Extract the [X, Y] coordinate from the center of the cell holding the provided text.  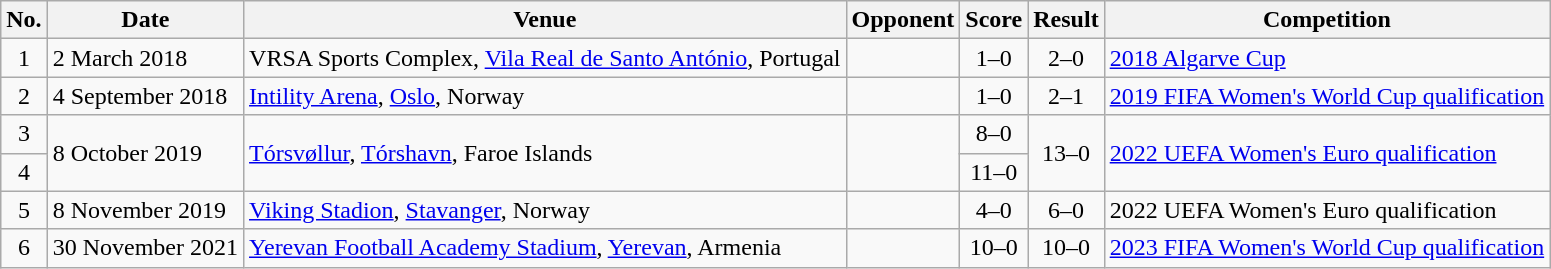
2 [24, 96]
Score [994, 20]
Venue [546, 20]
Intility Arena, Oslo, Norway [546, 96]
Tórsvøllur, Tórshavn, Faroe Islands [546, 153]
4–0 [994, 210]
6–0 [1066, 210]
2 March 2018 [145, 58]
8 October 2019 [145, 153]
8–0 [994, 134]
Date [145, 20]
5 [24, 210]
Result [1066, 20]
8 November 2019 [145, 210]
Competition [1327, 20]
4 September 2018 [145, 96]
3 [24, 134]
4 [24, 172]
Opponent [903, 20]
2023 FIFA Women's World Cup qualification [1327, 248]
2018 Algarve Cup [1327, 58]
11–0 [994, 172]
30 November 2021 [145, 248]
13–0 [1066, 153]
6 [24, 248]
No. [24, 20]
Yerevan Football Academy Stadium, Yerevan, Armenia [546, 248]
Viking Stadion, Stavanger, Norway [546, 210]
2–0 [1066, 58]
2019 FIFA Women's World Cup qualification [1327, 96]
VRSA Sports Complex, Vila Real de Santo António, Portugal [546, 58]
1 [24, 58]
2–1 [1066, 96]
